Return (x, y) of the center of cell containing provided text 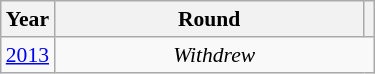
Year (28, 19)
Withdrew (214, 55)
Round (209, 19)
2013 (28, 55)
